Search for the cell housing the specified text and yield its [x, y] center coordinate. 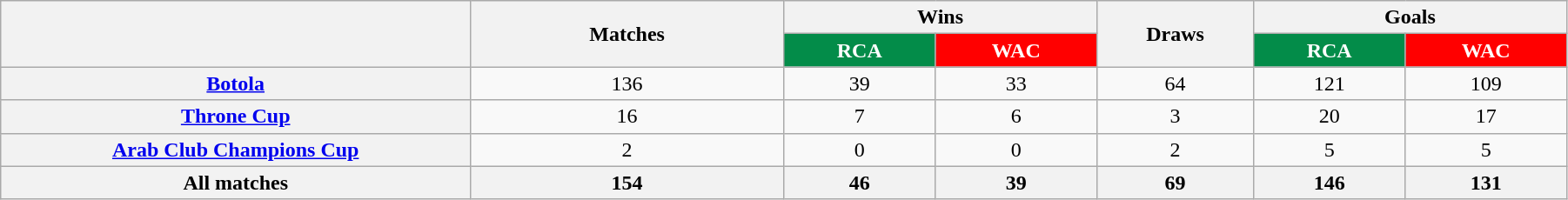
46 [860, 183]
Botola [236, 83]
17 [1486, 117]
Arab Club Champions Cup [236, 150]
64 [1175, 83]
All matches [236, 183]
Throne Cup [236, 117]
136 [627, 83]
16 [627, 117]
6 [1016, 117]
Draws [1175, 34]
Matches [627, 34]
154 [627, 183]
33 [1016, 83]
121 [1329, 83]
109 [1486, 83]
Wins [941, 17]
20 [1329, 117]
7 [860, 117]
131 [1486, 183]
69 [1175, 183]
3 [1175, 117]
146 [1329, 183]
Goals [1410, 17]
